Output the (X, Y) coordinate of the center of the cell containing the given text.  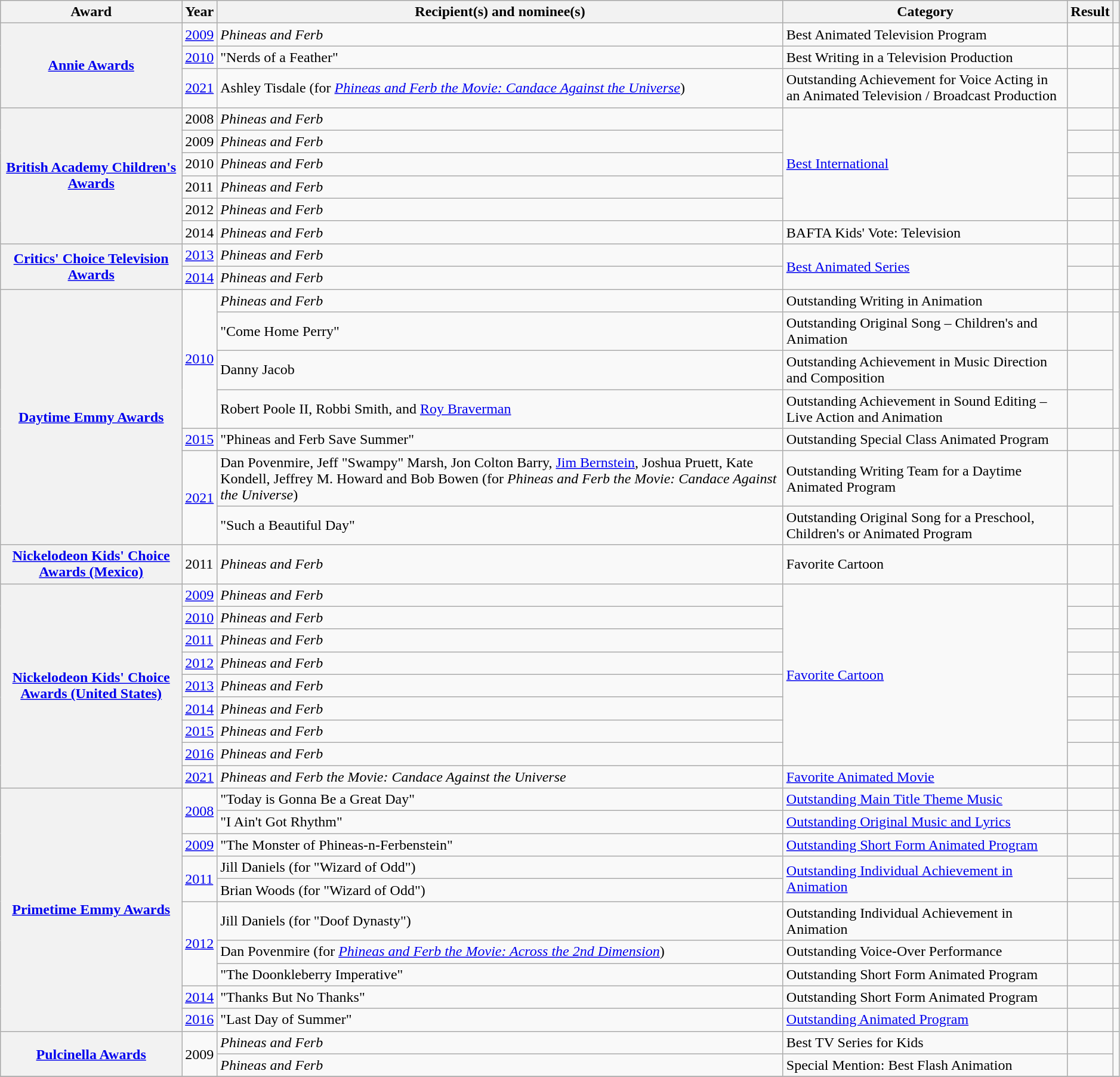
Outstanding Main Title Theme Music (925, 800)
Outstanding Voice-Over Performance (925, 952)
Outstanding Original Song – Children's and Animation (925, 332)
Outstanding Achievement in Sound Editing – Live Action and Animation (925, 409)
Outstanding Special Class Animated Program (925, 440)
Special Mention: Best Flash Animation (925, 1065)
Award (91, 12)
Primetime Emmy Awards (91, 910)
Year (199, 12)
"Phineas and Ferb Save Summer" (500, 440)
Best Writing in a Television Production (925, 57)
Outstanding Achievement in Music Direction and Composition (925, 370)
"The Monster of Phineas-n-Ferbenstein" (500, 845)
Outstanding Writing Team for a Daytime Animated Program (925, 479)
British Academy Children's Awards (91, 175)
Dan Povenmire (for Phineas and Ferb the Movie: Across the 2nd Dimension) (500, 952)
Recipient(s) and nominee(s) (500, 12)
Danny Jacob (500, 370)
Category (925, 12)
Outstanding Animated Program (925, 1020)
Annie Awards (91, 66)
Outstanding Original Song for a Preschool, Children's or Animated Program (925, 525)
Jill Daniels (for "Wizard of Odd") (500, 868)
Daytime Emmy Awards (91, 416)
"Today is Gonna Be a Great Day" (500, 800)
Critics' Choice Television Awards (91, 266)
Jill Daniels (for "Doof Dynasty") (500, 921)
"Last Day of Summer" (500, 1020)
Nickelodeon Kids' Choice Awards (Mexico) (91, 564)
Pulcinella Awards (91, 1054)
"Such a Beautiful Day" (500, 525)
"Thanks But No Thanks" (500, 997)
"The Doonkleberry Imperative" (500, 974)
"Come Home Perry" (500, 332)
Outstanding Original Music and Lyrics (925, 822)
"Nerds of a Feather" (500, 57)
Phineas and Ferb the Movie: Candace Against the Universe (500, 776)
Outstanding Achievement for Voice Acting in an Animated Television / Broadcast Production (925, 88)
Best International (925, 164)
Ashley Tisdale (for Phineas and Ferb the Movie: Candace Against the Universe) (500, 88)
Outstanding Writing in Animation (925, 300)
Brian Woods (for "Wizard of Odd") (500, 890)
Nickelodeon Kids' Choice Awards (United States) (91, 686)
Robert Poole II, Robbi Smith, and Roy Braverman (500, 409)
Best TV Series for Kids (925, 1042)
BAFTA Kids' Vote: Television (925, 232)
Favorite Animated Movie (925, 776)
Best Animated Series (925, 266)
Result (1090, 12)
Best Animated Television Program (925, 35)
"I Ain't Got Rhythm" (500, 822)
